Extract the (x, y) coordinate from the center of the cell holding the provided text.  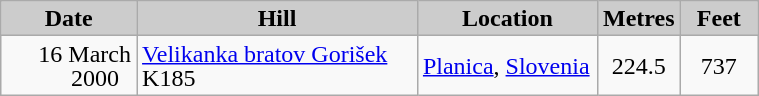
Date (69, 18)
Metres (638, 18)
Feet (719, 18)
16 March 2000 (69, 66)
224.5 (638, 66)
Planica, Slovenia (507, 66)
737 (719, 66)
Hill (278, 18)
Location (507, 18)
Velikanka bratov Gorišek K185 (278, 66)
